For the text-containing cell, return its midpoint in (x, y) coordinate format. 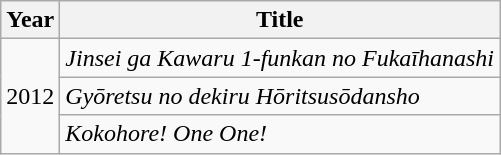
Title (280, 20)
2012 (30, 96)
Kokohore! One One! (280, 134)
Gyōretsu no dekiru Hōritsusōdansho (280, 96)
Jinsei ga Kawaru 1-funkan no Fukaīhanashi (280, 58)
Year (30, 20)
